Return the (x, y) coordinate for the center point of the cell that contains the specified text.  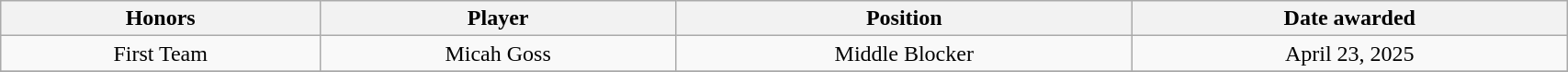
Honors (161, 18)
First Team (161, 54)
Player (498, 18)
April 23, 2025 (1350, 54)
Middle Blocker (904, 54)
Micah Goss (498, 54)
Position (904, 18)
Date awarded (1350, 18)
